Return the (x, y) coordinate for the center point of the cell that contains the specified text.  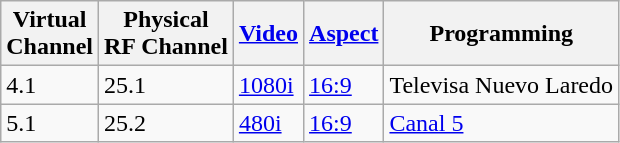
VirtualChannel (50, 34)
Aspect (344, 34)
Canal 5 (502, 123)
Televisa Nuevo Laredo (502, 85)
4.1 (50, 85)
Video (268, 34)
PhysicalRF Channel (166, 34)
Programming (502, 34)
25.1 (166, 85)
480i (268, 123)
5.1 (50, 123)
25.2 (166, 123)
1080i (268, 85)
